Detect which cell encompasses the target text, then output its (x, y) center coordinate. 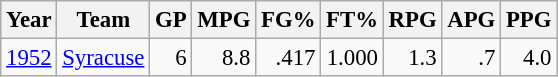
APG (472, 20)
.417 (288, 58)
.7 (472, 58)
4.0 (529, 58)
1952 (29, 58)
8.8 (224, 58)
Syracuse (104, 58)
FT% (352, 20)
MPG (224, 20)
FG% (288, 20)
Year (29, 20)
1.3 (412, 58)
GP (171, 20)
RPG (412, 20)
Team (104, 20)
1.000 (352, 58)
6 (171, 58)
PPG (529, 20)
